Return the (X, Y) coordinate for the center point of the cell that contains the specified text.  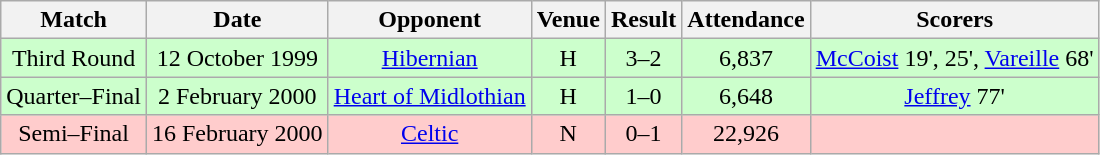
Opponent (430, 20)
2 February 2000 (237, 96)
Celtic (430, 134)
1–0 (643, 96)
6,648 (746, 96)
12 October 1999 (237, 58)
Venue (568, 20)
0–1 (643, 134)
Semi–Final (74, 134)
Heart of Midlothian (430, 96)
Third Round (74, 58)
16 February 2000 (237, 134)
Result (643, 20)
Jeffrey 77' (954, 96)
Date (237, 20)
Scorers (954, 20)
McCoist 19', 25', Vareille 68' (954, 58)
Quarter–Final (74, 96)
22,926 (746, 134)
N (568, 134)
Attendance (746, 20)
Hibernian (430, 58)
6,837 (746, 58)
3–2 (643, 58)
Match (74, 20)
